Determine the (x, y) coordinate at the center of the cell enclosing the given text.  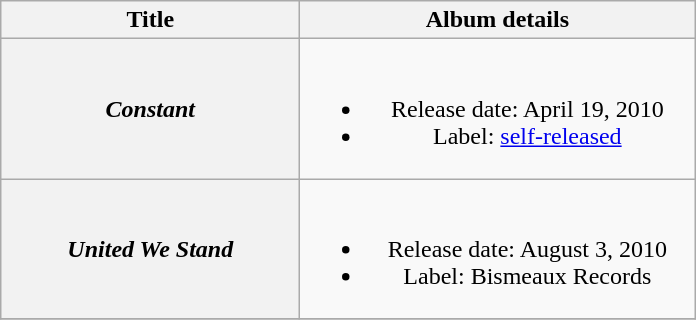
United We Stand (150, 249)
Album details (498, 20)
Constant (150, 109)
Title (150, 20)
Release date: August 3, 2010Label: Bismeaux Records (498, 249)
Release date: April 19, 2010Label: self-released (498, 109)
